Identify which cell holds the provided text, then report its (X, Y) central coordinate. 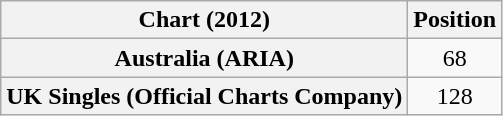
Chart (2012) (204, 20)
UK Singles (Official Charts Company) (204, 96)
Position (455, 20)
128 (455, 96)
Australia (ARIA) (204, 58)
68 (455, 58)
